Locate the cell with the specified text and output its (X, Y) center coordinate. 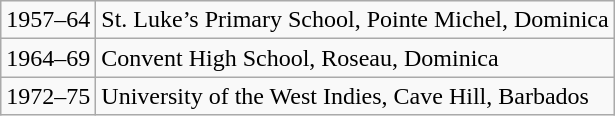
1972–75 (48, 96)
1957–64 (48, 20)
1964–69 (48, 58)
Convent High School, Roseau, Dominica (355, 58)
University of the West Indies, Cave Hill, Barbados (355, 96)
St. Luke’s Primary School, Pointe Michel, Dominica (355, 20)
